Pinpoint the cell where the given text exists, returning its [X, Y] midpoint coordinate. 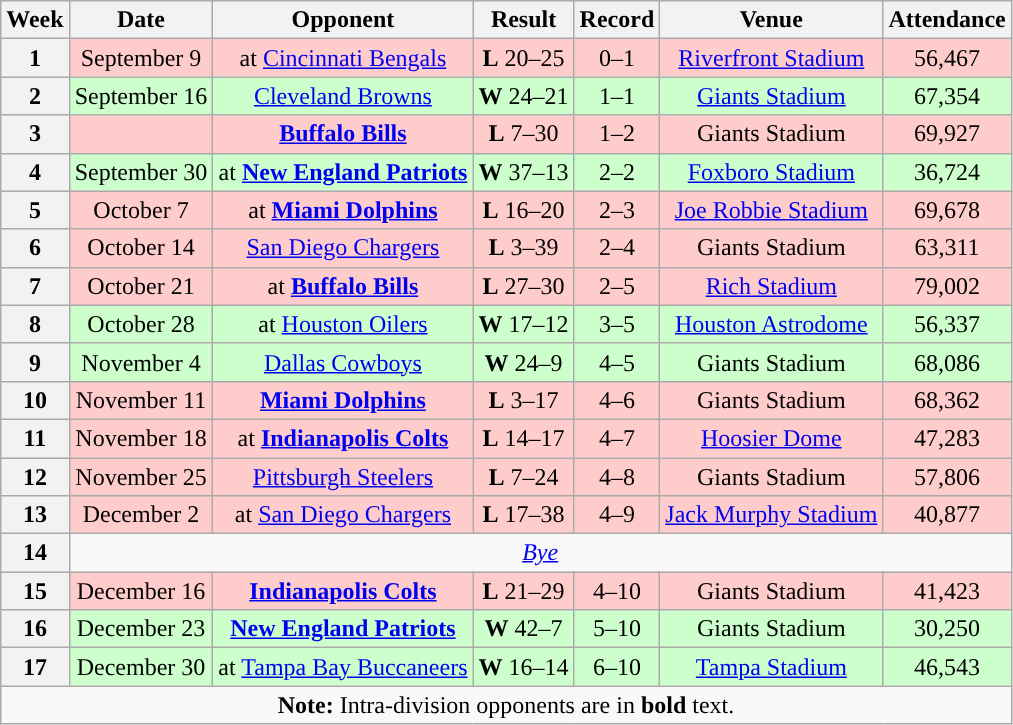
14 [35, 553]
69,927 [947, 134]
30,250 [947, 629]
4–7 [617, 438]
Cleveland Browns [343, 96]
4 [35, 172]
Miami Dolphins [343, 400]
2–3 [617, 210]
Dallas Cowboys [343, 362]
November 25 [141, 477]
at Buffalo Bills [343, 286]
September 9 [141, 58]
1–1 [617, 96]
November 4 [141, 362]
Attendance [947, 20]
15 [35, 591]
5–10 [617, 629]
October 21 [141, 286]
Record [617, 20]
1–2 [617, 134]
Venue [772, 20]
36,724 [947, 172]
3–5 [617, 324]
L 3–39 [524, 248]
Tampa Stadium [772, 667]
2–2 [617, 172]
Bye [540, 553]
at New England Patriots [343, 172]
Jack Murphy Stadium [772, 515]
Date [141, 20]
December 23 [141, 629]
December 30 [141, 667]
W 16–14 [524, 667]
December 2 [141, 515]
W 17–12 [524, 324]
L 7–24 [524, 477]
2–4 [617, 248]
October 28 [141, 324]
2 [35, 96]
September 16 [141, 96]
L 27–30 [524, 286]
8 [35, 324]
Note: Intra-division opponents are in bold text. [506, 705]
Houston Astrodome [772, 324]
W 37–13 [524, 172]
3 [35, 134]
Buffalo Bills [343, 134]
at Cincinnati Bengals [343, 58]
13 [35, 515]
79,002 [947, 286]
L 3–17 [524, 400]
68,362 [947, 400]
63,311 [947, 248]
Week [35, 20]
Result [524, 20]
5 [35, 210]
67,354 [947, 96]
17 [35, 667]
2–5 [617, 286]
September 30 [141, 172]
L 20–25 [524, 58]
at San Diego Chargers [343, 515]
Rich Stadium [772, 286]
W 24–9 [524, 362]
Hoosier Dome [772, 438]
4–8 [617, 477]
W 24–21 [524, 96]
Pittsburgh Steelers [343, 477]
12 [35, 477]
Indianapolis Colts [343, 591]
New England Patriots [343, 629]
December 16 [141, 591]
6 [35, 248]
L 21–29 [524, 591]
40,877 [947, 515]
W 42–7 [524, 629]
69,678 [947, 210]
at Indianapolis Colts [343, 438]
10 [35, 400]
4–10 [617, 591]
56,467 [947, 58]
Foxboro Stadium [772, 172]
at Miami Dolphins [343, 210]
4–6 [617, 400]
16 [35, 629]
0–1 [617, 58]
October 14 [141, 248]
41,423 [947, 591]
L 7–30 [524, 134]
4–5 [617, 362]
at Tampa Bay Buccaneers [343, 667]
46,543 [947, 667]
11 [35, 438]
L 17–38 [524, 515]
9 [35, 362]
at Houston Oilers [343, 324]
47,283 [947, 438]
L 16–20 [524, 210]
Joe Robbie Stadium [772, 210]
4–9 [617, 515]
57,806 [947, 477]
6–10 [617, 667]
7 [35, 286]
San Diego Chargers [343, 248]
October 7 [141, 210]
68,086 [947, 362]
November 18 [141, 438]
1 [35, 58]
November 11 [141, 400]
Riverfront Stadium [772, 58]
56,337 [947, 324]
Opponent [343, 20]
L 14–17 [524, 438]
